Provide the (x, y) coordinate of the cell's center where the given text is located.  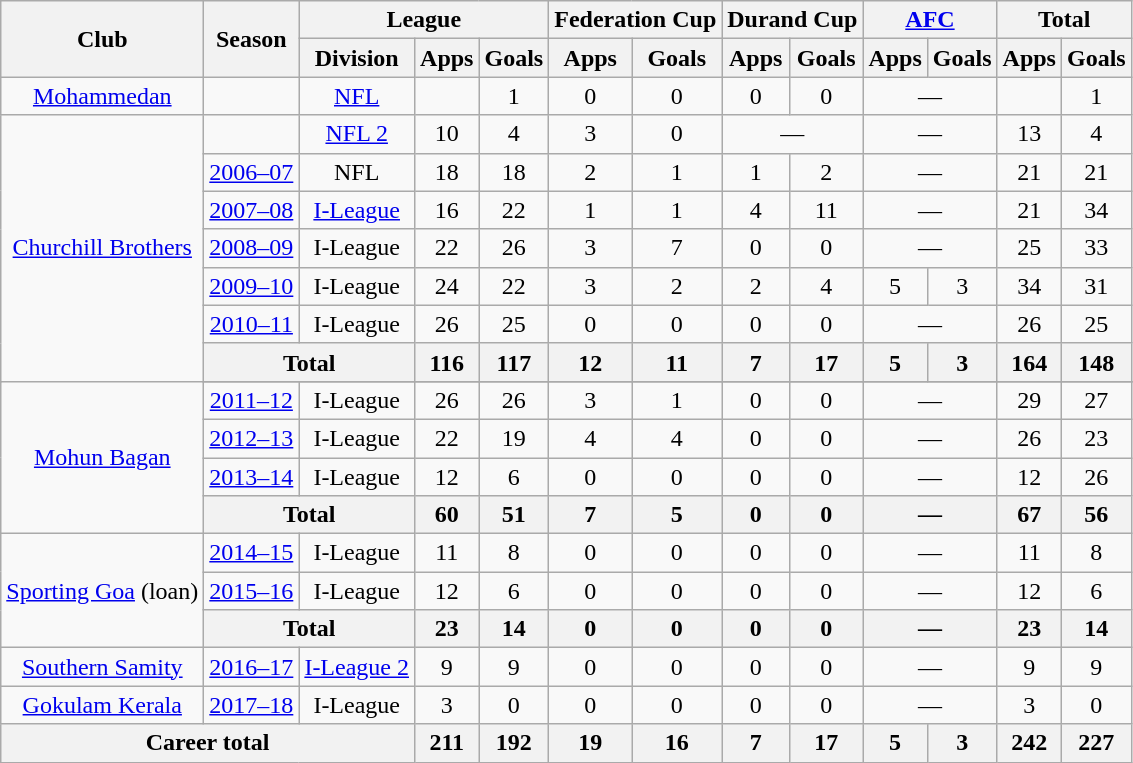
27 (1096, 400)
192 (514, 743)
2015–16 (252, 591)
51 (514, 515)
164 (1029, 362)
Mohun Bagan (102, 457)
League (424, 20)
2007–08 (252, 210)
56 (1096, 515)
Churchill Brothers (102, 248)
33 (1096, 248)
2016–17 (252, 667)
Sporting Goa (loan) (102, 591)
117 (514, 362)
2013–14 (252, 477)
Mohammedan (102, 96)
2008–09 (252, 248)
AFC (930, 20)
24 (447, 286)
Federation Cup (636, 20)
2009–10 (252, 286)
2017–18 (252, 705)
211 (447, 743)
Division (357, 58)
2006–07 (252, 172)
Durand Cup (792, 20)
60 (447, 515)
Career total (208, 743)
31 (1096, 286)
148 (1096, 362)
2011–12 (252, 400)
116 (447, 362)
13 (1029, 134)
2014–15 (252, 553)
10 (447, 134)
67 (1029, 515)
Southern Samity (102, 667)
NFL 2 (357, 134)
29 (1029, 400)
2012–13 (252, 438)
Season (252, 39)
I-League 2 (357, 667)
227 (1096, 743)
242 (1029, 743)
Club (102, 39)
Gokulam Kerala (102, 705)
2010–11 (252, 324)
